Extract the (X, Y) coordinate from the center of the cell holding the provided text.  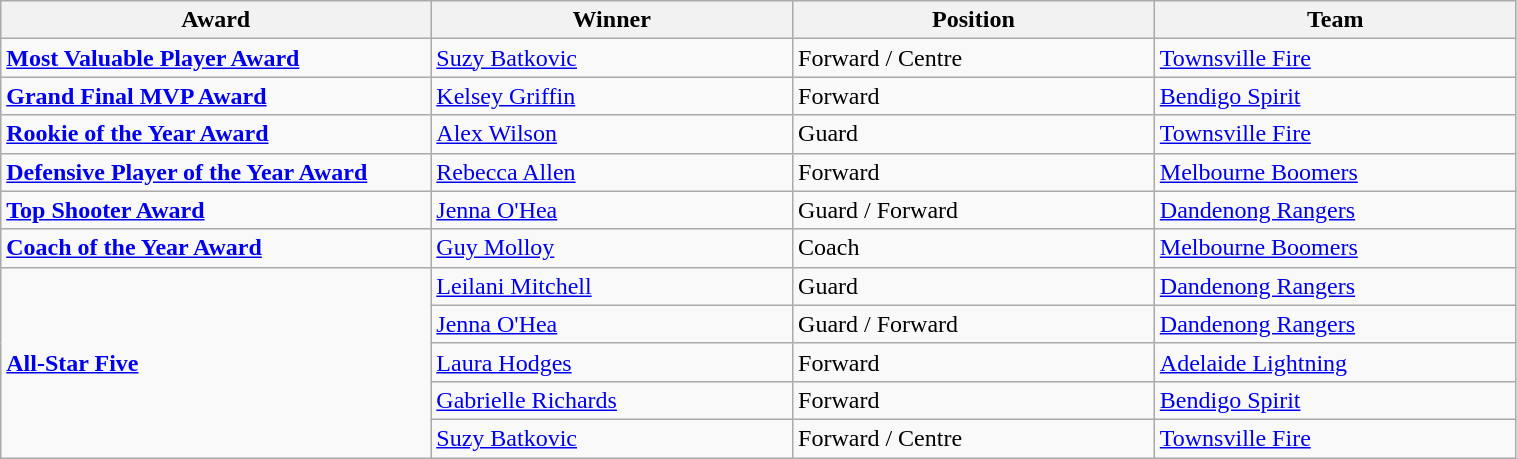
Defensive Player of the Year Award (216, 172)
Laura Hodges (612, 362)
Award (216, 20)
Team (1335, 20)
Guy Molloy (612, 248)
Kelsey Griffin (612, 96)
Winner (612, 20)
Coach of the Year Award (216, 248)
All-Star Five (216, 362)
Top Shooter Award (216, 210)
Rookie of the Year Award (216, 134)
Gabrielle Richards (612, 400)
Most Valuable Player Award (216, 58)
Position (974, 20)
Adelaide Lightning (1335, 362)
Grand Final MVP Award (216, 96)
Rebecca Allen (612, 172)
Leilani Mitchell (612, 286)
Coach (974, 248)
Alex Wilson (612, 134)
